Locate the cell with the specified text and output its (X, Y) center coordinate. 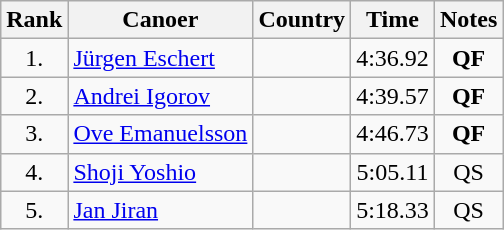
Rank (34, 20)
4:36.92 (393, 58)
Andrei Igorov (160, 96)
Notes (468, 20)
Country (302, 20)
2. (34, 96)
Shoji Yoshio (160, 172)
4:46.73 (393, 134)
Canoer (160, 20)
4:39.57 (393, 96)
1. (34, 58)
4. (34, 172)
5:05.11 (393, 172)
5. (34, 210)
Ove Emanuelsson (160, 134)
3. (34, 134)
Jan Jiran (160, 210)
Jürgen Eschert (160, 58)
Time (393, 20)
5:18.33 (393, 210)
